Provide the [x, y] coordinate of the cell's center where the given text is located.  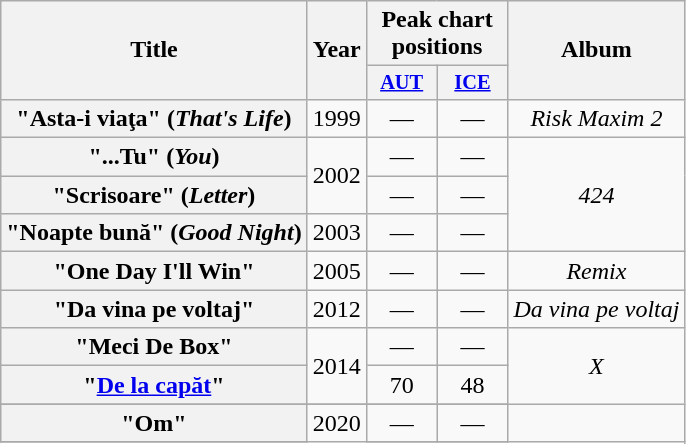
Peak chart positions [437, 34]
Risk Maxim 2 [596, 118]
"Noapte bună" (Good Night) [154, 233]
Da vina pe voltaj [596, 309]
ICE [472, 83]
70 [402, 385]
Year [336, 50]
2012 [336, 309]
"Scrisoare" (Letter) [154, 195]
"Asta-i viaţa" (That's Life) [154, 118]
AUT [402, 83]
2020 [336, 423]
2014 [336, 366]
"...Tu" (You) [154, 157]
Album [596, 50]
2005 [336, 271]
1999 [336, 118]
"Om" [154, 423]
"One Day I'll Win" [154, 271]
"Meci De Box" [154, 347]
X [596, 366]
2002 [336, 176]
Remix [596, 271]
"De la capăt" [154, 385]
Title [154, 50]
"Da vina pe voltaj" [154, 309]
424 [596, 195]
2003 [336, 233]
48 [472, 385]
